Return (X, Y) of the center of cell containing provided text 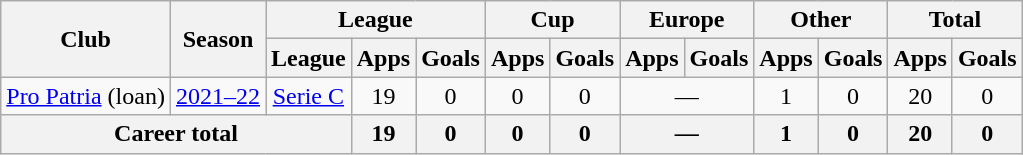
Total (955, 20)
2021–22 (218, 96)
Serie C (309, 96)
Club (86, 39)
Other (821, 20)
Career total (176, 134)
Season (218, 39)
Cup (552, 20)
Europe (687, 20)
Pro Patria (loan) (86, 96)
